Identify which cell holds the provided text, then report its (x, y) central coordinate. 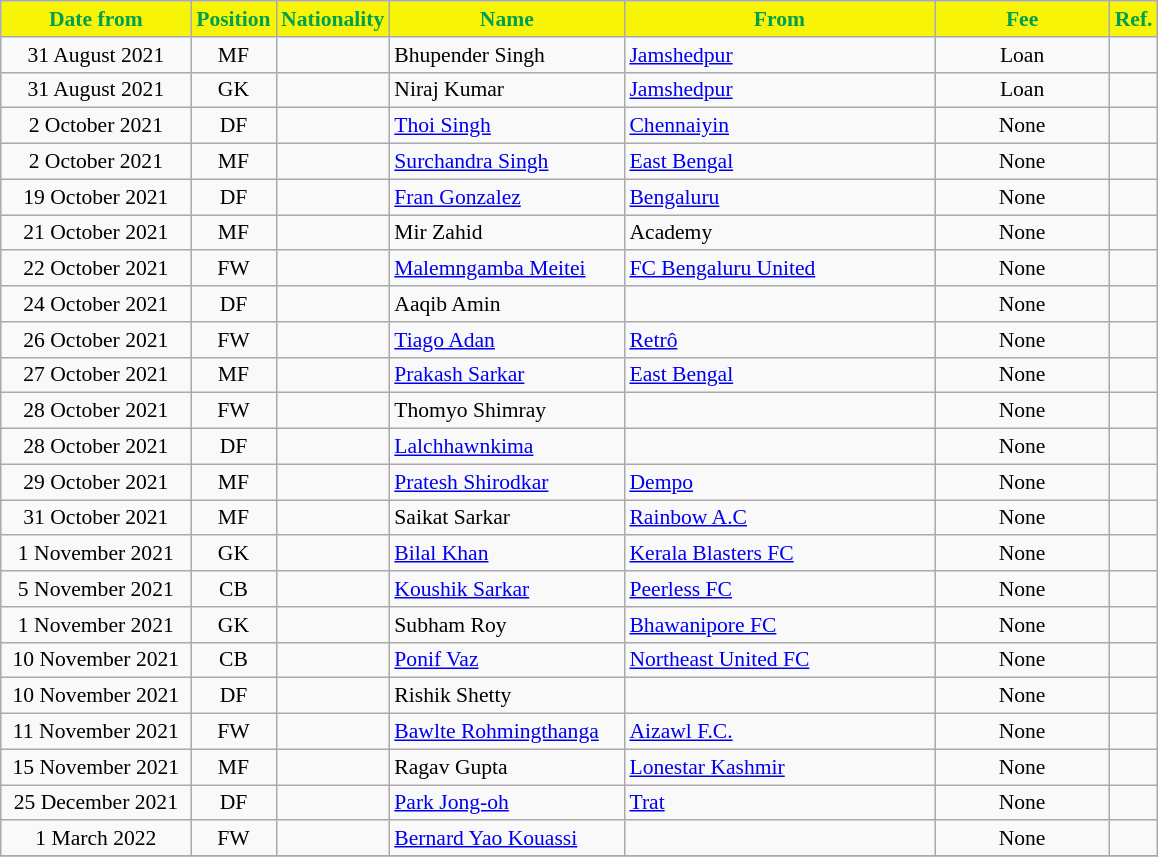
Park Jong-oh (506, 803)
19 October 2021 (96, 197)
Saikat Sarkar (506, 518)
Date from (96, 19)
FC Bengaluru United (779, 269)
27 October 2021 (96, 375)
Bawlte Rohmingthanga (506, 732)
29 October 2021 (96, 482)
21 October 2021 (96, 233)
Thoi Singh (506, 126)
Lonestar Kashmir (779, 767)
Prakash Sarkar (506, 375)
15 November 2021 (96, 767)
Subham Roy (506, 625)
Trat (779, 803)
11 November 2021 (96, 732)
Ref. (1134, 19)
Bernard Yao Kouassi (506, 839)
26 October 2021 (96, 340)
Peerless FC (779, 589)
Malemngamba Meitei (506, 269)
Position (234, 19)
Surchandra Singh (506, 162)
Northeast United FC (779, 660)
Aaqib Amin (506, 304)
Bengaluru (779, 197)
Ragav Gupta (506, 767)
Tiago Adan (506, 340)
Dempo (779, 482)
Mir Zahid (506, 233)
Aizawl F.C. (779, 732)
Bhawanipore FC (779, 625)
Bilal Khan (506, 554)
Fee (1022, 19)
25 December 2021 (96, 803)
Lalchhawnkima (506, 447)
5 November 2021 (96, 589)
Name (506, 19)
Koushik Sarkar (506, 589)
Thomyo Shimray (506, 411)
Nationality (332, 19)
Ponif Vaz (506, 660)
24 October 2021 (96, 304)
Fran Gonzalez (506, 197)
31 October 2021 (96, 518)
Academy (779, 233)
Rainbow A.C (779, 518)
22 October 2021 (96, 269)
Retrô (779, 340)
Niraj Kumar (506, 90)
Rishik Shetty (506, 696)
Chennaiyin (779, 126)
1 March 2022 (96, 839)
Pratesh Shirodkar (506, 482)
Bhupender Singh (506, 55)
Kerala Blasters FC (779, 554)
From (779, 19)
